Find where the given text appears and provide that cell's center as (X, Y) coordinate. 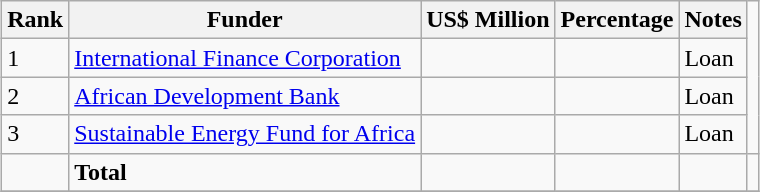
Rank (36, 20)
3 (36, 134)
International Finance Corporation (245, 58)
1 (36, 58)
Notes (713, 20)
Funder (245, 20)
US$ Million (488, 20)
African Development Bank (245, 96)
Sustainable Energy Fund for Africa (245, 134)
2 (36, 96)
Total (245, 172)
Percentage (617, 20)
